Scan for the cell matching the given text and deliver its [x, y] coordinate at center. 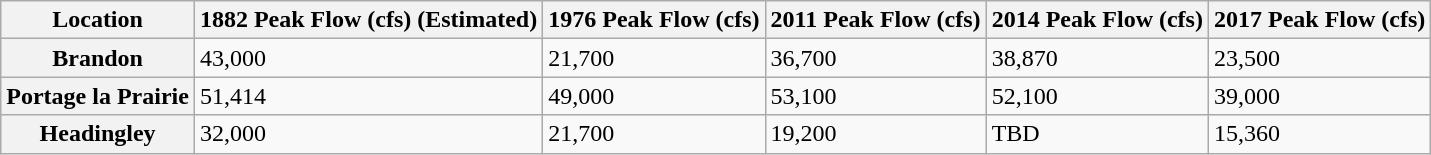
15,360 [1319, 134]
2017 Peak Flow (cfs) [1319, 20]
19,200 [876, 134]
Portage la Prairie [98, 96]
32,000 [368, 134]
36,700 [876, 58]
38,870 [1097, 58]
1882 Peak Flow (cfs) (Estimated) [368, 20]
43,000 [368, 58]
Brandon [98, 58]
Location [98, 20]
Headingley [98, 134]
2014 Peak Flow (cfs) [1097, 20]
39,000 [1319, 96]
51,414 [368, 96]
53,100 [876, 96]
TBD [1097, 134]
1976 Peak Flow (cfs) [654, 20]
49,000 [654, 96]
52,100 [1097, 96]
23,500 [1319, 58]
2011 Peak Flow (cfs) [876, 20]
